Return the (x, y) coordinate for the center point of the cell that contains the specified text.  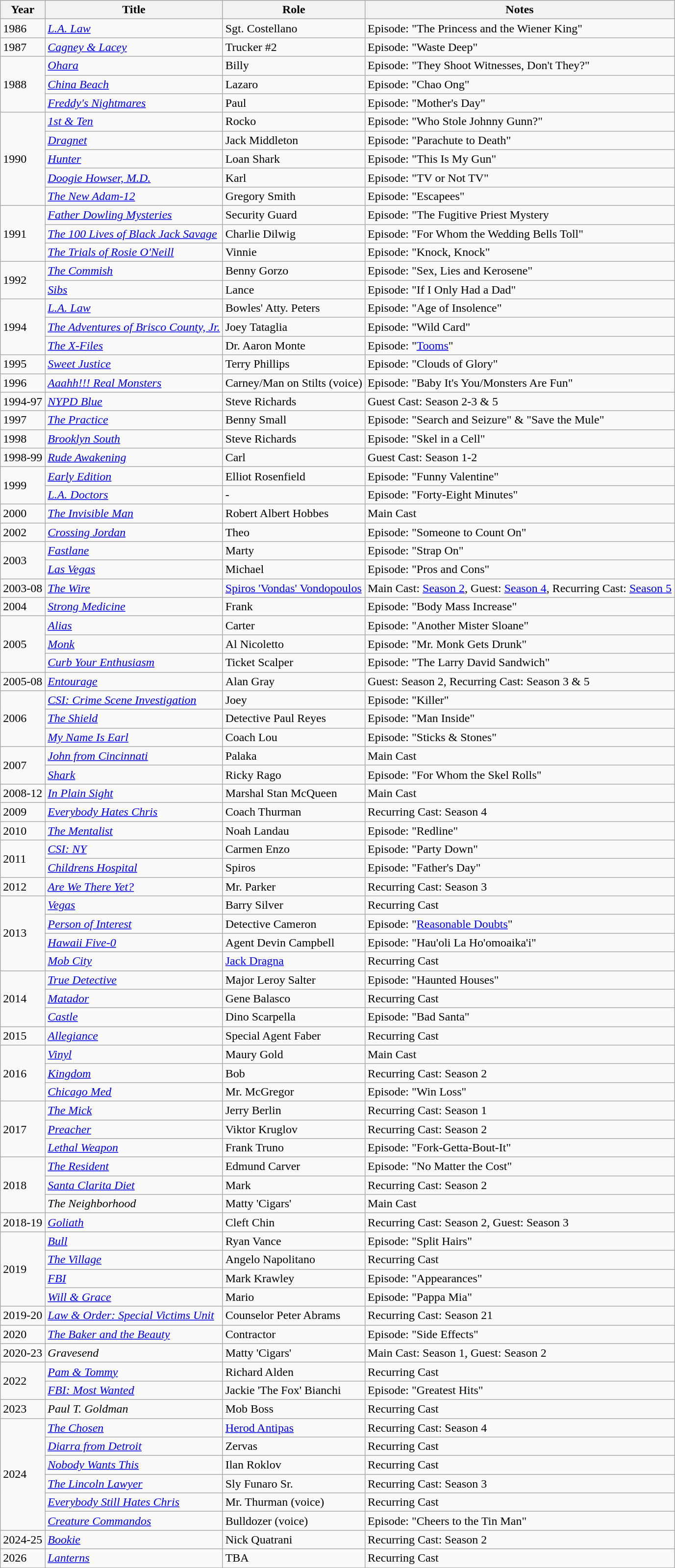
The Mentalist (134, 831)
Maury Gold (294, 1054)
In Plain Sight (134, 793)
Monk (134, 644)
2023 (23, 1409)
Episode: "Funny Valentine" (520, 476)
Contractor (294, 1334)
Episode: "Search and Seizure" & "Save the Mule" (520, 420)
Title (134, 10)
2006 (23, 719)
1998 (23, 439)
The Shield (134, 719)
Loan Shark (294, 159)
Michael (294, 570)
Gravesend (134, 1353)
Recurring Cast: Season 2, Guest: Season 3 (520, 1222)
Karl (294, 177)
2011 (23, 859)
The Lincoln Lawyer (134, 1484)
Rocko (294, 122)
John from Cincinnati (134, 756)
Episode: "Clouds of Glory" (520, 364)
Paul T. Goldman (134, 1409)
Doogie Howser, M.D. (134, 177)
Episode: "Mother's Day" (520, 103)
Recurring Cast: Season 1 (520, 1110)
Jackie 'The Fox' Bianchi (294, 1390)
Frank (294, 607)
Episode: "No Matter the Cost" (520, 1167)
CSI: Crime Scene Investigation (134, 700)
Allegiance (134, 1036)
Mob Boss (294, 1409)
Episode: "If I Only Had a Dad" (520, 290)
Law & Order: Special Victims Unit (134, 1316)
Episode: "Baby It's You/Monsters Are Fun" (520, 383)
Bulldozer (voice) (294, 1521)
Curb Your Enthusiasm (134, 663)
The Adventures of Brisco County, Jr. (134, 327)
Episode: "Tooms" (520, 346)
Nobody Wants This (134, 1465)
Edmund Carver (294, 1167)
Sibs (134, 290)
Castle (134, 1017)
Carney/Man on Stilts (voice) (294, 383)
Lazaro (294, 84)
2018 (23, 1185)
Jerry Berlin (294, 1110)
Episode: "Split Hairs" (520, 1241)
The Wire (134, 588)
Episode: "Sticks & Stones" (520, 737)
Episode: "Knock, Knock" (520, 252)
Elliot Rosenfield (294, 476)
Gene Balasco (294, 998)
Joey (294, 700)
The Practice (134, 420)
Hawaii Five-0 (134, 943)
Episode: "Someone to Count On" (520, 532)
Episode: "Wild Card" (520, 327)
Al Nicoletto (294, 644)
The Chosen (134, 1428)
The Commish (134, 271)
Strong Medicine (134, 607)
- (294, 495)
2012 (23, 887)
2024 (23, 1474)
Recurring Cast: Season 21 (520, 1316)
Charlie Dilwig (294, 234)
2016 (23, 1073)
Robert Albert Hobbes (294, 513)
Detective Cameron (294, 924)
2003 (23, 560)
Guest: Season 2, Recurring Cast: Season 3 & 5 (520, 681)
2000 (23, 513)
Crossing Jordan (134, 532)
1986 (23, 28)
Mr. McGregor (294, 1092)
2019 (23, 1269)
Rude Awakening (134, 457)
China Beach (134, 84)
My Name Is Earl (134, 737)
Episode: "Chao Ong" (520, 84)
Carmen Enzo (294, 849)
The New Adam-12 (134, 196)
Creature Commandos (134, 1521)
True Detective (134, 980)
The 100 Lives of Black Jack Savage (134, 234)
Sgt. Costellano (294, 28)
Mr. Thurman (voice) (294, 1502)
Episode: "Hau'oli La Ho'omoaika'i" (520, 943)
Security Guard (294, 215)
Joey Tataglia (294, 327)
Episode: "Mr. Monk Gets Drunk" (520, 644)
Ryan Vance (294, 1241)
Palaka (294, 756)
Frank Truno (294, 1148)
Jack Middleton (294, 140)
1999 (23, 485)
1988 (23, 84)
Episode: "Pros and Cons" (520, 570)
Matador (134, 998)
Episode: "They Shoot Witnesses, Don't They?" (520, 66)
NYPD Blue (134, 401)
Brooklyn South (134, 439)
2009 (23, 812)
2008-12 (23, 793)
Sly Funaro Sr. (294, 1484)
Dragnet (134, 140)
Aaahh!!! Real Monsters (134, 383)
Mario (294, 1297)
Alias (134, 625)
Episode: "Strap On" (520, 551)
2014 (23, 998)
Diarra from Detroit (134, 1446)
Lanterns (134, 1558)
Episode: "Father's Day" (520, 868)
Agent Devin Campbell (294, 943)
Episode: "The Larry David Sandwich" (520, 663)
1st & Ten (134, 122)
Are We There Yet? (134, 887)
Theo (294, 532)
Special Agent Faber (294, 1036)
1994 (23, 327)
Episode: "Forty-Eight Minutes" (520, 495)
Freddy's Nightmares (134, 103)
Jack Dragna (294, 961)
Pam & Tommy (134, 1371)
Episode: "Killer" (520, 700)
Episode: "Cheers to the Tin Man" (520, 1521)
1997 (23, 420)
2004 (23, 607)
Carter (294, 625)
2003-08 (23, 588)
Main Cast: Season 1, Guest: Season 2 (520, 1353)
Episode: "Man Inside" (520, 719)
Episode: "Age of Insolence" (520, 308)
Mark Krawley (294, 1278)
2024-25 (23, 1540)
Benny Small (294, 420)
Episode: "The Fugitive Priest Mystery (520, 215)
Marshal Stan McQueen (294, 793)
Major Leroy Salter (294, 980)
Guest Cast: Season 1-2 (520, 457)
Richard Alden (294, 1371)
Vinnie (294, 252)
Episode: "Greatest Hits" (520, 1390)
2018-19 (23, 1222)
1994-97 (23, 401)
2002 (23, 532)
Episode: "Side Effects" (520, 1334)
1991 (23, 233)
Father Dowling Mysteries (134, 215)
Mark (294, 1185)
The Village (134, 1260)
Ilan Roklov (294, 1465)
Gregory Smith (294, 196)
Episode: "Another Mister Sloane" (520, 625)
Preacher (134, 1129)
1998-99 (23, 457)
Episode: "Skel in a Cell" (520, 439)
The Baker and the Beauty (134, 1334)
The X-Files (134, 346)
Episode: "Escapees" (520, 196)
Episode: "This Is My Gun" (520, 159)
Early Edition (134, 476)
Counselor Peter Abrams (294, 1316)
Bowles' Atty. Peters (294, 308)
Marty (294, 551)
Vegas (134, 905)
Fastlane (134, 551)
2010 (23, 831)
Las Vegas (134, 570)
Everybody Hates Chris (134, 812)
FBI (134, 1278)
Barry Silver (294, 905)
Spiros 'Vondas' Vondopoulos (294, 588)
Shark (134, 774)
Will & Grace (134, 1297)
Bookie (134, 1540)
Cleft Chin (294, 1222)
Sweet Justice (134, 364)
Episode: "Waste Deep" (520, 47)
Episode: "Body Mass Increase" (520, 607)
2020-23 (23, 1353)
2005 (23, 644)
Hunter (134, 159)
Episode: "Appearances" (520, 1278)
The Invisible Man (134, 513)
Episode: "Pappa Mia" (520, 1297)
Episode: "Reasonable Doubts" (520, 924)
Lethal Weapon (134, 1148)
1995 (23, 364)
Episode: "Parachute to Death" (520, 140)
Everybody Still Hates Chris (134, 1502)
Billy (294, 66)
Spiros (294, 868)
Episode: "Fork-Getta-Bout-It" (520, 1148)
1987 (23, 47)
Benny Gorzo (294, 271)
1990 (23, 159)
Coach Lou (294, 737)
Guest Cast: Season 2-3 & 5 (520, 401)
Goliath (134, 1222)
Angelo Napolitano (294, 1260)
Episode: "Haunted Houses" (520, 980)
2007 (23, 765)
Main Cast: Season 2, Guest: Season 4, Recurring Cast: Season 5 (520, 588)
Santa Clarita Diet (134, 1185)
The Neighborhood (134, 1204)
Dino Scarpella (294, 1017)
Lance (294, 290)
Kingdom (134, 1073)
Viktor Kruglov (294, 1129)
Ohara (134, 66)
Episode: "Win Loss" (520, 1092)
Alan Gray (294, 681)
Episode: "TV or Not TV" (520, 177)
Cagney & Lacey (134, 47)
1996 (23, 383)
Trucker #2 (294, 47)
Detective Paul Reyes (294, 719)
Mob City (134, 961)
Ticket Scalper (294, 663)
FBI: Most Wanted (134, 1390)
CSI: NY (134, 849)
2026 (23, 1558)
Childrens Hospital (134, 868)
Dr. Aaron Monte (294, 346)
Paul (294, 103)
Episode: "Party Down" (520, 849)
Chicago Med (134, 1092)
Episode: "The Princess and the Wiener King" (520, 28)
TBA (294, 1558)
Carl (294, 457)
Zervas (294, 1446)
Ricky Rago (294, 774)
Mr. Parker (294, 887)
Noah Landau (294, 831)
Herod Antipas (294, 1428)
The Mick (134, 1110)
Role (294, 10)
The Trials of Rosie O'Neill (134, 252)
Episode: "Bad Santa" (520, 1017)
Episode: "For Whom the Skel Rolls" (520, 774)
Coach Thurman (294, 812)
Episode: "Sex, Lies and Kerosene" (520, 271)
Bob (294, 1073)
The Resident (134, 1167)
L.A. Doctors (134, 495)
Vinyl (134, 1054)
2020 (23, 1334)
2013 (23, 933)
Terry Phillips (294, 364)
Notes (520, 10)
2017 (23, 1129)
Bull (134, 1241)
Episode: "Who Stole Johnny Gunn?" (520, 122)
Episode: "For Whom the Wedding Bells Toll" (520, 234)
Nick Quatrani (294, 1540)
2022 (23, 1381)
2019-20 (23, 1316)
2005-08 (23, 681)
Year (23, 10)
Entourage (134, 681)
Person of Interest (134, 924)
2015 (23, 1036)
Episode: "Redline" (520, 831)
1992 (23, 280)
